From the cell containing the given text, extract its center point as [X, Y] coordinate. 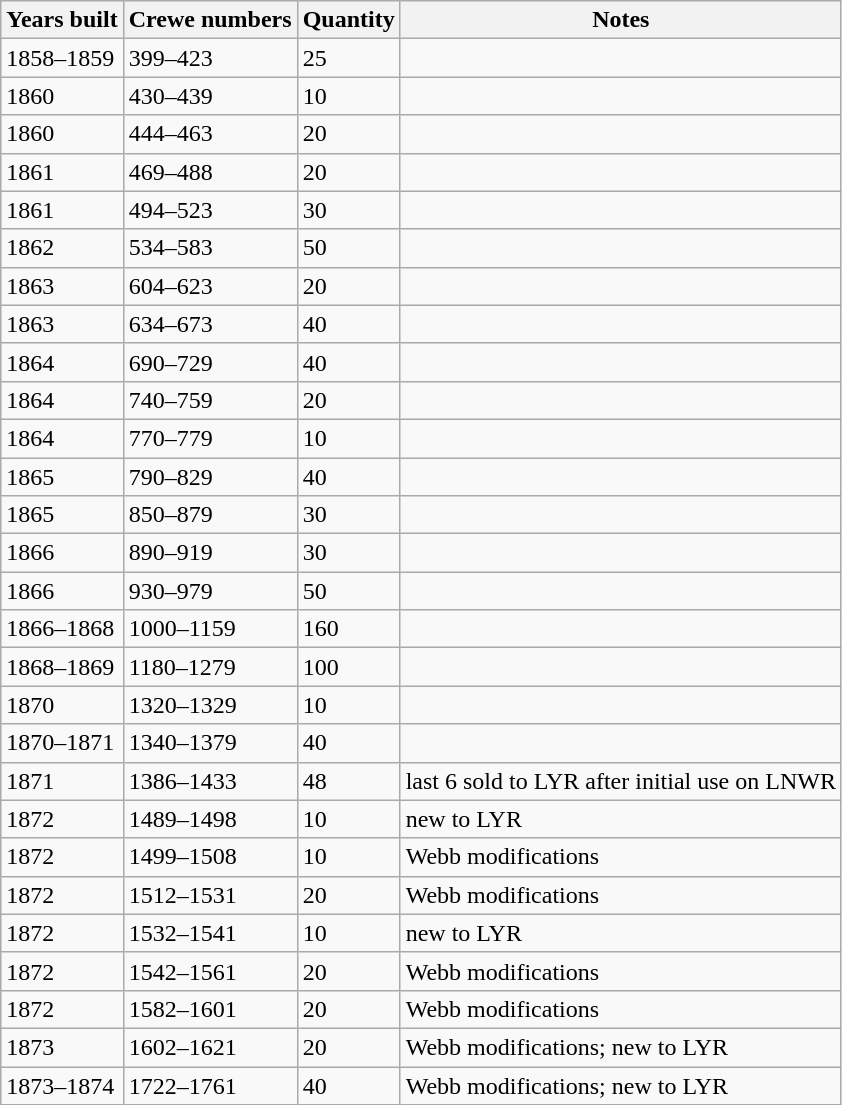
1489–1498 [210, 819]
444–463 [210, 134]
25 [348, 58]
469–488 [210, 172]
1340–1379 [210, 743]
790–829 [210, 477]
850–879 [210, 515]
1582–1601 [210, 1009]
1602–1621 [210, 1047]
1873 [62, 1047]
Crewe numbers [210, 20]
399–423 [210, 58]
1871 [62, 781]
1180–1279 [210, 667]
740–759 [210, 400]
1499–1508 [210, 857]
1542–1561 [210, 971]
Years built [62, 20]
100 [348, 667]
1868–1869 [62, 667]
890–919 [210, 553]
Quantity [348, 20]
690–729 [210, 362]
Notes [620, 20]
last 6 sold to LYR after initial use on LNWR [620, 781]
770–779 [210, 438]
634–673 [210, 324]
160 [348, 629]
1722–1761 [210, 1085]
1873–1874 [62, 1085]
1000–1159 [210, 629]
1320–1329 [210, 705]
1870 [62, 705]
1386–1433 [210, 781]
534–583 [210, 248]
1862 [62, 248]
930–979 [210, 591]
430–439 [210, 96]
1532–1541 [210, 933]
48 [348, 781]
1866–1868 [62, 629]
494–523 [210, 210]
1512–1531 [210, 895]
604–623 [210, 286]
1870–1871 [62, 743]
1858–1859 [62, 58]
